Find where the given text appears and provide that cell's center as [X, Y] coordinate. 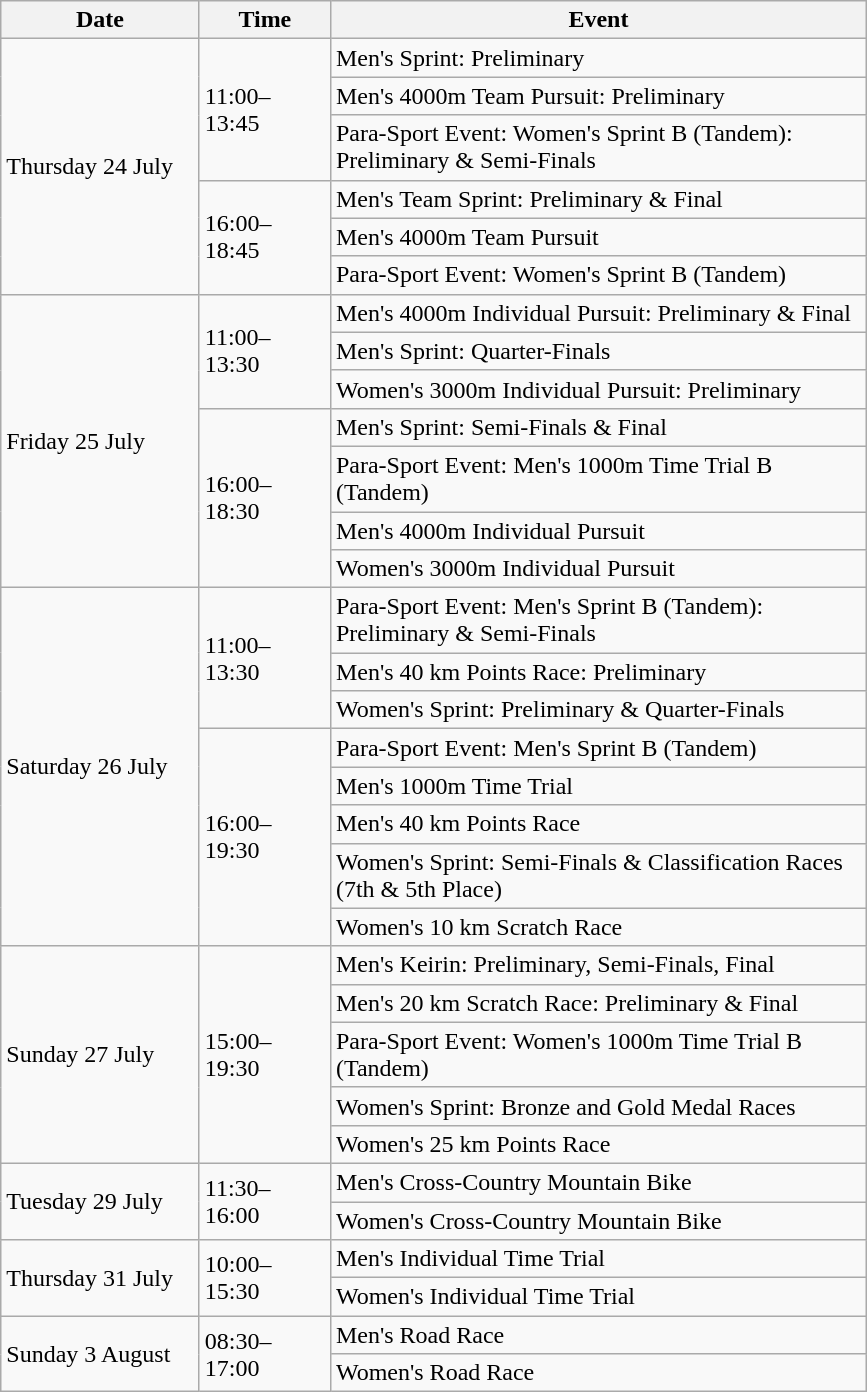
Men's Sprint: Quarter-Finals [598, 351]
Women's Cross-Country Mountain Bike [598, 1221]
Para-Sport Event: Men's Sprint B (Tandem): Preliminary & Semi-Finals [598, 620]
Para-Sport Event: Men's 1000m Time Trial B (Tandem) [598, 478]
10:00–15:30 [264, 1278]
Men's 20 km Scratch Race: Preliminary & Final [598, 1003]
08:30–17:00 [264, 1354]
Men's Team Sprint: Preliminary & Final [598, 199]
Women's 3000m Individual Pursuit [598, 569]
11:00–13:45 [264, 110]
Thursday 24 July [100, 166]
Sunday 3 August [100, 1354]
11:30–16:00 [264, 1201]
Men's 1000m Time Trial [598, 786]
15:00–19:30 [264, 1054]
Men's 4000m Individual Pursuit: Preliminary & Final [598, 313]
Tuesday 29 July [100, 1201]
Men's Cross-Country Mountain Bike [598, 1182]
Date [100, 20]
Sunday 27 July [100, 1054]
16:00–19:30 [264, 838]
16:00–18:45 [264, 237]
Women's 25 km Points Race [598, 1144]
Men's 4000m Individual Pursuit [598, 531]
16:00–18:30 [264, 498]
Time [264, 20]
Women's Sprint: Bronze and Gold Medal Races [598, 1106]
Women's 10 km Scratch Race [598, 927]
Women's Sprint: Semi-Finals & Classification Races (7th & 5th Place) [598, 876]
Men's Sprint: Preliminary [598, 58]
Thursday 31 July [100, 1278]
Men's 40 km Points Race: Preliminary [598, 672]
Para-Sport Event: Men's Sprint B (Tandem) [598, 748]
Men's Keirin: Preliminary, Semi-Finals, Final [598, 965]
Saturday 26 July [100, 767]
Friday 25 July [100, 440]
Event [598, 20]
Women's Individual Time Trial [598, 1297]
Men's Sprint: Semi-Finals & Final [598, 427]
Women's Sprint: Preliminary & Quarter-Finals [598, 710]
Men's 4000m Team Pursuit: Preliminary [598, 96]
Men's Road Race [598, 1335]
Men's 40 km Points Race [598, 824]
Para-Sport Event: Women's Sprint B (Tandem) [598, 275]
Women's Road Race [598, 1373]
Para-Sport Event: Women's Sprint B (Tandem): Preliminary & Semi-Finals [598, 148]
Men's Individual Time Trial [598, 1259]
Men's 4000m Team Pursuit [598, 237]
Para-Sport Event: Women's 1000m Time Trial B (Tandem) [598, 1054]
Women's 3000m Individual Pursuit: Preliminary [598, 389]
